Output the (X, Y) coordinate of the center of the cell containing the given text.  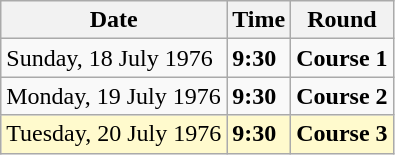
Course 1 (342, 58)
Sunday, 18 July 1976 (114, 58)
Date (114, 20)
Tuesday, 20 July 1976 (114, 134)
Course 2 (342, 96)
Time (259, 20)
Monday, 19 July 1976 (114, 96)
Round (342, 20)
Course 3 (342, 134)
